Return the (X, Y) coordinate for the center point of the cell that contains the specified text.  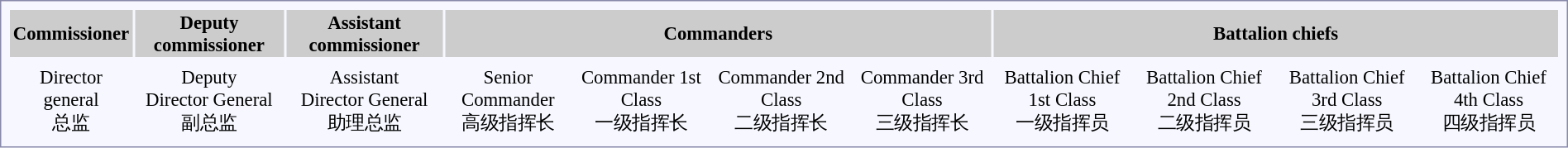
Senior Commander高级指挥长 (508, 101)
Commander 2nd Class二级指挥长 (781, 101)
DeputyDirector General副总监 (209, 101)
Commander 3rd Class三级指挥长 (922, 101)
Battalion chiefs (1275, 33)
Battalion Chief 2nd Class二级指挥员 (1204, 101)
Commissioner (71, 33)
AssistantDirector General助理总监 (365, 101)
Commander 1st Class一级指挥长 (641, 101)
Battalion Chief 1st Class一级指挥员 (1062, 101)
Deputy commissioner (209, 33)
Battalion Chief 4th Class四级指挥员 (1489, 101)
Battalion Chief 3rd Class三级指挥员 (1346, 101)
Director general总监 (71, 101)
Commanders (718, 33)
Assistant commissioner (365, 33)
